Extract the (x, y) coordinate from the center of the cell holding the provided text.  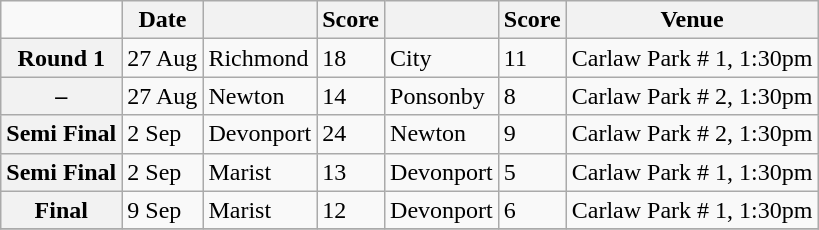
24 (351, 134)
12 (351, 210)
11 (532, 58)
5 (532, 172)
City (442, 58)
9 Sep (162, 210)
8 (532, 96)
Round 1 (62, 58)
14 (351, 96)
9 (532, 134)
Richmond (260, 58)
Ponsonby (442, 96)
– (62, 96)
6 (532, 210)
Final (62, 210)
Venue (692, 20)
13 (351, 172)
Date (162, 20)
18 (351, 58)
